Pinpoint the cell where the given text exists, returning its [X, Y] midpoint coordinate. 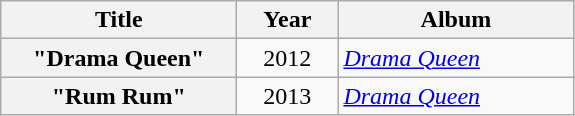
Title [119, 20]
"Drama Queen" [119, 58]
Album [456, 20]
Year [288, 20]
2013 [288, 96]
"Rum Rum" [119, 96]
2012 [288, 58]
